Output the [X, Y] coordinate of the center of the cell containing the given text.  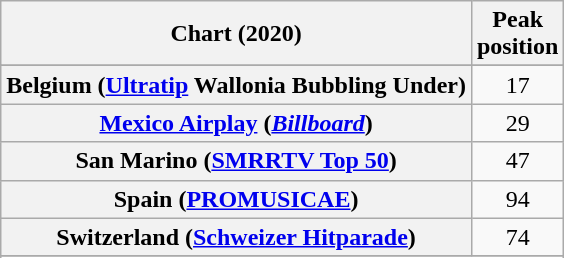
Switzerland (Schweizer Hitparade) [236, 237]
29 [517, 123]
Chart (2020) [236, 34]
Belgium (Ultratip Wallonia Bubbling Under) [236, 85]
San Marino (SMRRTV Top 50) [236, 161]
47 [517, 161]
94 [517, 199]
74 [517, 237]
Spain (PROMUSICAE) [236, 199]
17 [517, 85]
Peakposition [517, 34]
Mexico Airplay (Billboard) [236, 123]
